Scan for the cell matching the given text and deliver its (X, Y) coordinate at center. 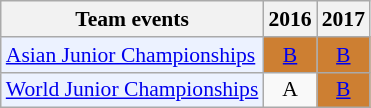
World Junior Championships (132, 90)
2017 (344, 19)
2016 (290, 19)
Asian Junior Championships (132, 55)
A (290, 90)
Team events (132, 19)
